Pinpoint the cell where the given text exists, returning its (x, y) midpoint coordinate. 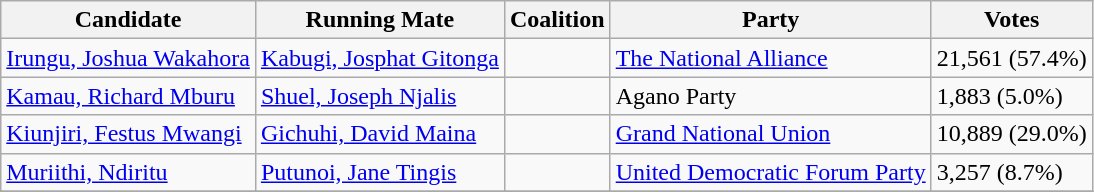
1,883 (5.0%) (1012, 96)
Votes (1012, 20)
Party (770, 20)
Coalition (557, 20)
Shuel, Joseph Njalis (380, 96)
Irungu, Joshua Wakahora (128, 58)
Grand National Union (770, 134)
Running Mate (380, 20)
Kabugi, Josphat Gitonga (380, 58)
Kamau, Richard Mburu (128, 96)
Muriithi, Ndiritu (128, 172)
United Democratic Forum Party (770, 172)
3,257 (8.7%) (1012, 172)
21,561 (57.4%) (1012, 58)
Kiunjiri, Festus Mwangi (128, 134)
Agano Party (770, 96)
10,889 (29.0%) (1012, 134)
The National Alliance (770, 58)
Putunoi, Jane Tingis (380, 172)
Gichuhi, David Maina (380, 134)
Candidate (128, 20)
